Search for the cell housing the specified text and yield its [X, Y] center coordinate. 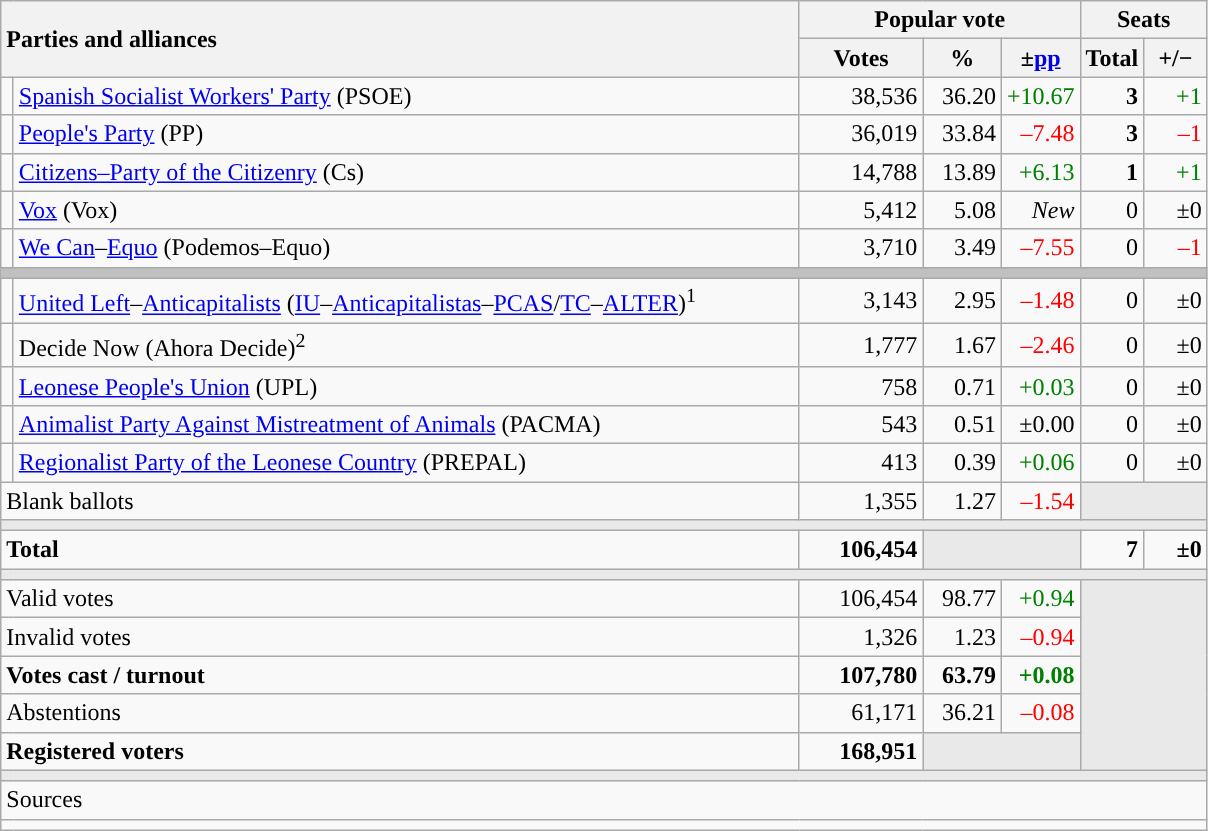
Vox (Vox) [406, 210]
+0.94 [1040, 599]
+0.03 [1040, 386]
+10.67 [1040, 96]
Sources [604, 800]
38,536 [861, 96]
1,355 [861, 501]
–7.48 [1040, 134]
Parties and alliances [400, 39]
Votes [861, 58]
7 [1112, 550]
Leonese People's Union (UPL) [406, 386]
–7.55 [1040, 248]
Regionalist Party of the Leonese Country (PREPAL) [406, 462]
New [1040, 210]
+0.08 [1040, 675]
% [962, 58]
+6.13 [1040, 172]
36,019 [861, 134]
Abstentions [400, 713]
–1.48 [1040, 300]
543 [861, 424]
1 [1112, 172]
United Left–Anticapitalists (IU–Anticapitalistas–PCAS/TC–ALTER)1 [406, 300]
1.23 [962, 637]
+/− [1176, 58]
413 [861, 462]
36.21 [962, 713]
33.84 [962, 134]
–0.08 [1040, 713]
3,143 [861, 300]
Animalist Party Against Mistreatment of Animals (PACMA) [406, 424]
±pp [1040, 58]
758 [861, 386]
98.77 [962, 599]
1.27 [962, 501]
+0.06 [1040, 462]
0.51 [962, 424]
–2.46 [1040, 346]
1,326 [861, 637]
Citizens–Party of the Citizenry (Cs) [406, 172]
13.89 [962, 172]
0.39 [962, 462]
3,710 [861, 248]
We Can–Equo (Podemos–Equo) [406, 248]
5,412 [861, 210]
Blank ballots [400, 501]
2.95 [962, 300]
63.79 [962, 675]
1,777 [861, 346]
–0.94 [1040, 637]
Invalid votes [400, 637]
Popular vote [940, 20]
–1.54 [1040, 501]
3.49 [962, 248]
61,171 [861, 713]
107,780 [861, 675]
0.71 [962, 386]
Decide Now (Ahora Decide)2 [406, 346]
1.67 [962, 346]
Registered voters [400, 751]
5.08 [962, 210]
People's Party (PP) [406, 134]
Spanish Socialist Workers' Party (PSOE) [406, 96]
14,788 [861, 172]
36.20 [962, 96]
Valid votes [400, 599]
168,951 [861, 751]
±0.00 [1040, 424]
Votes cast / turnout [400, 675]
Seats [1144, 20]
